Return the [x, y] coordinate for the center point of the cell that contains the specified text.  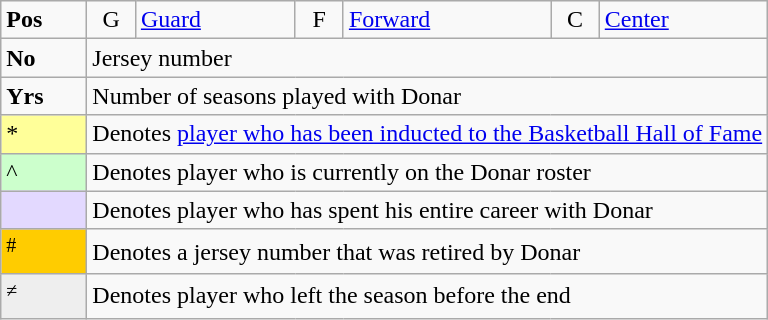
Denotes player who left the season before the end [428, 296]
F [320, 20]
Denotes player who has spent his entire career with Donar [428, 210]
^ [44, 172]
G [112, 20]
≠ [44, 296]
Forward [446, 20]
Denotes a jersey number that was retired by Donar [428, 252]
C [576, 20]
No [44, 58]
Jersey number [428, 58]
Yrs [44, 96]
Denotes player who is currently on the Donar roster [428, 172]
Number of seasons played with Donar [428, 96]
Guard [214, 20]
# [44, 252]
Denotes player who has been inducted to the Basketball Hall of Fame [428, 134]
Pos [44, 20]
* [44, 134]
Center [683, 20]
